Return (x, y) of the center of cell containing provided text 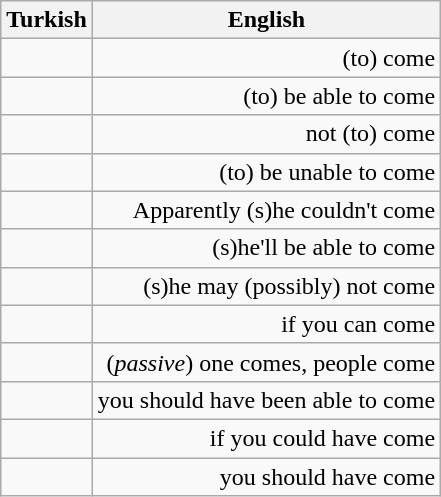
(s)he'll be able to come (266, 248)
Turkish (47, 20)
(to) be unable to come (266, 172)
English (266, 20)
if you could have come (266, 438)
if you can come (266, 324)
Apparently (s)he couldn't come (266, 210)
(to) be able to come (266, 96)
(to) come (266, 58)
(passive) one comes, people come (266, 362)
not (to) come (266, 134)
you should have been able to come (266, 400)
(s)he may (possibly) not come (266, 286)
you should have come (266, 477)
